From the cell containing the given text, extract its center point as [x, y] coordinate. 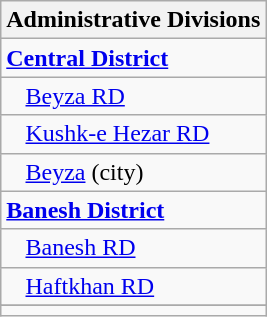
Beyza (city) [134, 172]
Beyza RD [134, 96]
Haftkhan RD [134, 286]
Central District [134, 58]
Administrative Divisions [134, 20]
Kushk-e Hezar RD [134, 134]
Banesh RD [134, 248]
Banesh District [134, 210]
